Search for the cell housing the specified text and yield its (x, y) center coordinate. 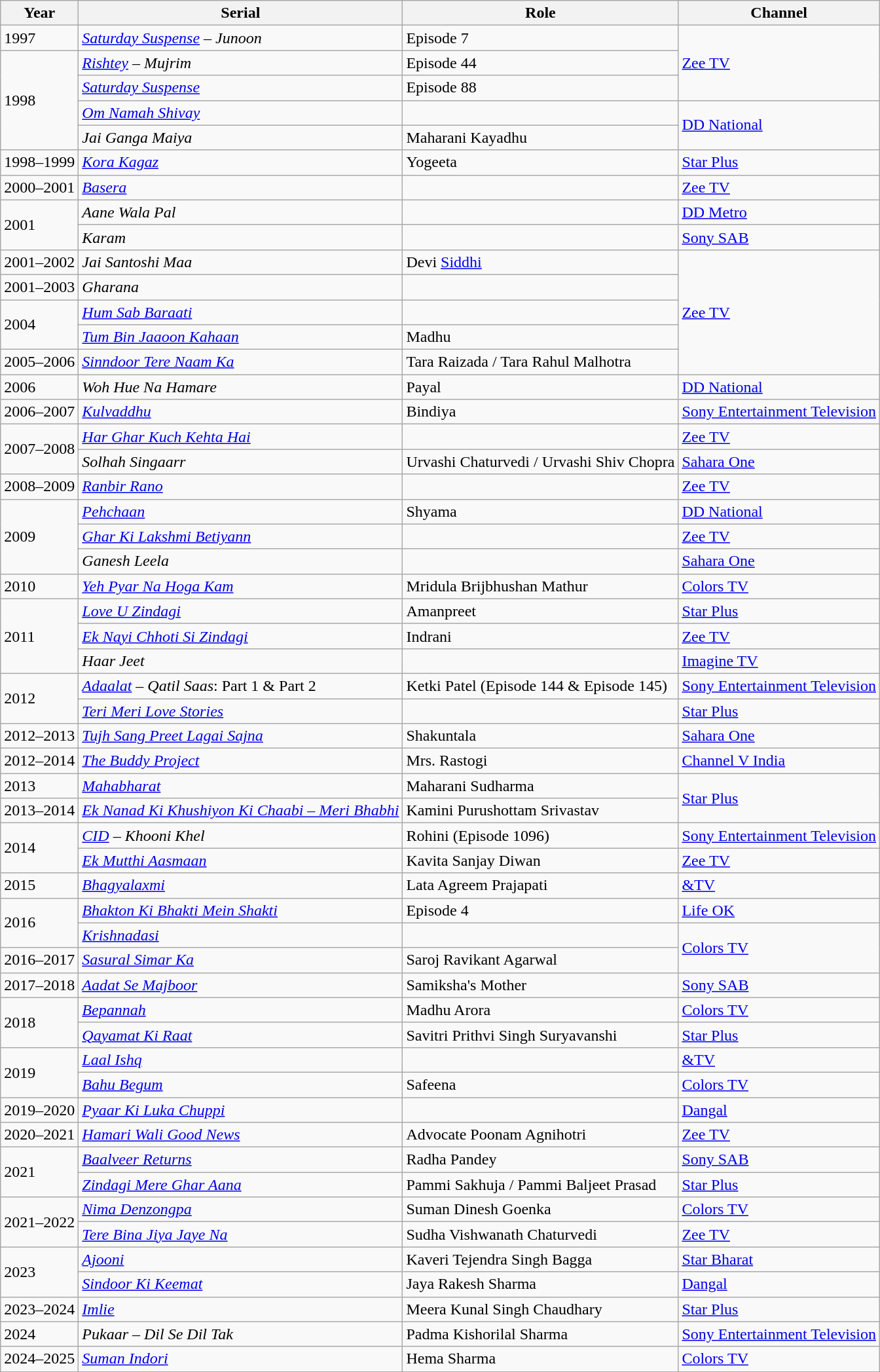
Gharana (241, 287)
Mahabharat (241, 786)
Karam (241, 237)
Role (541, 13)
Saturday Suspense – Junoon (241, 38)
Ranbir Rano (241, 487)
2001–2002 (39, 262)
Ghar Ki Lakshmi Betiyann (241, 536)
2012–2014 (39, 761)
2009 (39, 536)
Safeena (541, 1085)
Imlie (241, 1309)
Ek Nayi Chhoti Si Zindagi (241, 636)
2013 (39, 786)
Ek Mutthi Aasmaan (241, 861)
Episode 7 (541, 38)
Maharani Kayadhu (541, 138)
2024 (39, 1334)
2021 (39, 1172)
1998 (39, 100)
2015 (39, 885)
2012–2013 (39, 736)
Pammi Sakhuja / Pammi Baljeet Prasad (541, 1185)
2024–2025 (39, 1359)
2019–2020 (39, 1110)
Channel (779, 13)
Aadat Se Majboor (241, 985)
Bindiya (541, 412)
Ajooni (241, 1259)
2005–2006 (39, 362)
2006 (39, 387)
Maharani Sudharma (541, 786)
Advocate Poonam Agnihotri (541, 1135)
DD Metro (779, 212)
2000–2001 (39, 187)
Madhu Arora (541, 1010)
Ganesh Leela (241, 561)
Tum Bin Jaaoon Kahaan (241, 337)
Tara Raizada / Tara Rahul Malhotra (541, 362)
Shakuntala (541, 736)
Har Ghar Kuch Kehta Hai (241, 437)
Devi Siddhi (541, 262)
Basera (241, 187)
Pehchaan (241, 511)
2010 (39, 586)
1997 (39, 38)
2020–2021 (39, 1135)
2023–2024 (39, 1309)
2004 (39, 325)
Serial (241, 13)
Solhah Singaarr (241, 462)
Saroj Ravikant Agarwal (541, 960)
Ek Nanad Ki Khushiyon Ki Chaabi – Meri Bhabhi (241, 811)
Tere Bina Jiya Jaye Na (241, 1234)
Hamari Wali Good News (241, 1135)
Adaalat – Qatil Saas: Part 1 & Part 2 (241, 686)
Imagine TV (779, 661)
Jaya Rakesh Sharma (541, 1284)
Tujh Sang Preet Lagai Sajna (241, 736)
2012 (39, 698)
Aane Wala Pal (241, 212)
1998–1999 (39, 162)
Jai Ganga Maiya (241, 138)
Rohini (Episode 1096) (541, 836)
Jai Santoshi Maa (241, 262)
Samiksha's Mother (541, 985)
Mridula Brijbhushan Mathur (541, 586)
2007–2008 (39, 449)
Episode 88 (541, 88)
Ketki Patel (Episode 144 & Episode 145) (541, 686)
Haar Jeet (241, 661)
2006–2007 (39, 412)
Kulvaddhu (241, 412)
Nima Denzongpa (241, 1210)
Baalveer Returns (241, 1160)
Savitri Prithvi Singh Suryavanshi (541, 1035)
Hema Sharma (541, 1359)
Yeh Pyar Na Hoga Kam (241, 586)
Life OK (779, 910)
Kora Kagaz (241, 162)
Suman Dinesh Goenka (541, 1210)
Krishnadasi (241, 935)
Qayamat Ki Raat (241, 1035)
Lata Agreem Prajapati (541, 885)
2008–2009 (39, 487)
Indrani (541, 636)
Laal Ishq (241, 1060)
Meera Kunal Singh Chaudhary (541, 1309)
CID – Khooni Khel (241, 836)
2018 (39, 1022)
Love U Zindagi (241, 611)
Yogeeta (541, 162)
Saturday Suspense (241, 88)
Kaveri Tejendra Singh Bagga (541, 1259)
The Buddy Project (241, 761)
Sudha Vishwanath Chaturvedi (541, 1234)
Urvashi Chaturvedi / Urvashi Shiv Chopra (541, 462)
Woh Hue Na Hamare (241, 387)
Padma Kishorilal Sharma (541, 1334)
2023 (39, 1272)
Zindagi Mere Ghar Aana (241, 1185)
2019 (39, 1072)
2001 (39, 225)
2011 (39, 636)
Shyama (541, 511)
2016–2017 (39, 960)
Episode 44 (541, 63)
Bhakton Ki Bhakti Mein Shakti (241, 910)
Teri Meri Love Stories (241, 711)
2021–2022 (39, 1222)
Sindoor Ki Keemat (241, 1284)
Radha Pandey (541, 1160)
Pyaar Ki Luka Chuppi (241, 1110)
2013–2014 (39, 811)
Episode 4 (541, 910)
2014 (39, 848)
Pukaar – Dil Se Dil Tak (241, 1334)
Amanpreet (541, 611)
Bepannah (241, 1010)
Mrs. Rastogi (541, 761)
Rishtey – Mujrim (241, 63)
Om Namah Shivay (241, 113)
Payal (541, 387)
2017–2018 (39, 985)
2001–2003 (39, 287)
Hum Sab Baraati (241, 312)
Sinndoor Tere Naam Ka (241, 362)
Channel V India (779, 761)
Kamini Purushottam Srivastav (541, 811)
Year (39, 13)
2016 (39, 923)
Kavita Sanjay Diwan (541, 861)
Bhagyalaxmi (241, 885)
Star Bharat (779, 1259)
Madhu (541, 337)
Suman Indori (241, 1359)
Sasural Simar Ka (241, 960)
Bahu Begum (241, 1085)
